Determine the (x, y) coordinate at the center of the cell enclosing the given text.  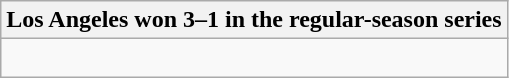
Los Angeles won 3–1 in the regular-season series (254, 20)
